From the cell containing the given text, extract its center point as (x, y) coordinate. 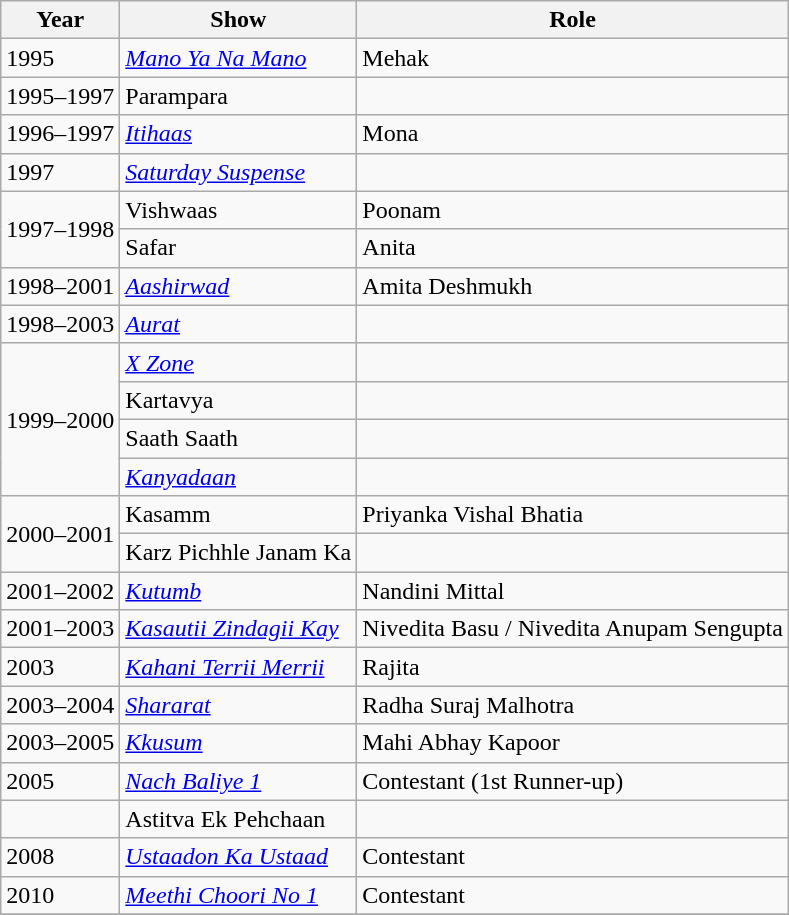
Kahani Terrii Merrii (238, 667)
Poonam (573, 210)
Meethi Choori No 1 (238, 895)
Saturday Suspense (238, 172)
1995–1997 (60, 96)
Kutumb (238, 591)
2003 (60, 667)
Kanyadaan (238, 477)
Karz Pichhle Janam Ka (238, 553)
Nandini Mittal (573, 591)
Rajita (573, 667)
Parampara (238, 96)
Mehak (573, 58)
1998–2003 (60, 324)
Contestant (1st Runner-up) (573, 781)
Role (573, 20)
Itihaas (238, 134)
Astitva Ek Pehchaan (238, 819)
Safar (238, 248)
2010 (60, 895)
Kasautii Zindagii Kay (238, 629)
Aashirwad (238, 286)
1995 (60, 58)
Nach Baliye 1 (238, 781)
2008 (60, 857)
Amita Deshmukh (573, 286)
Shararat (238, 705)
2001–2002 (60, 591)
2005 (60, 781)
Year (60, 20)
Mahi Abhay Kapoor (573, 743)
Nivedita Basu / Nivedita Anupam Sengupta (573, 629)
1998–2001 (60, 286)
Vishwaas (238, 210)
1997 (60, 172)
2001–2003 (60, 629)
Priyanka Vishal Bhatia (573, 515)
2003–2004 (60, 705)
Ustaadon Ka Ustaad (238, 857)
X Zone (238, 362)
1999–2000 (60, 419)
2003–2005 (60, 743)
1996–1997 (60, 134)
Mano Ya Na Mano (238, 58)
Radha Suraj Malhotra (573, 705)
2000–2001 (60, 534)
Mona (573, 134)
Show (238, 20)
1997–1998 (60, 229)
Kkusum (238, 743)
Saath Saath (238, 438)
Kasamm (238, 515)
Anita (573, 248)
Aurat (238, 324)
Kartavya (238, 400)
